Determine the (x, y) coordinate at the center of the cell enclosing the given text.  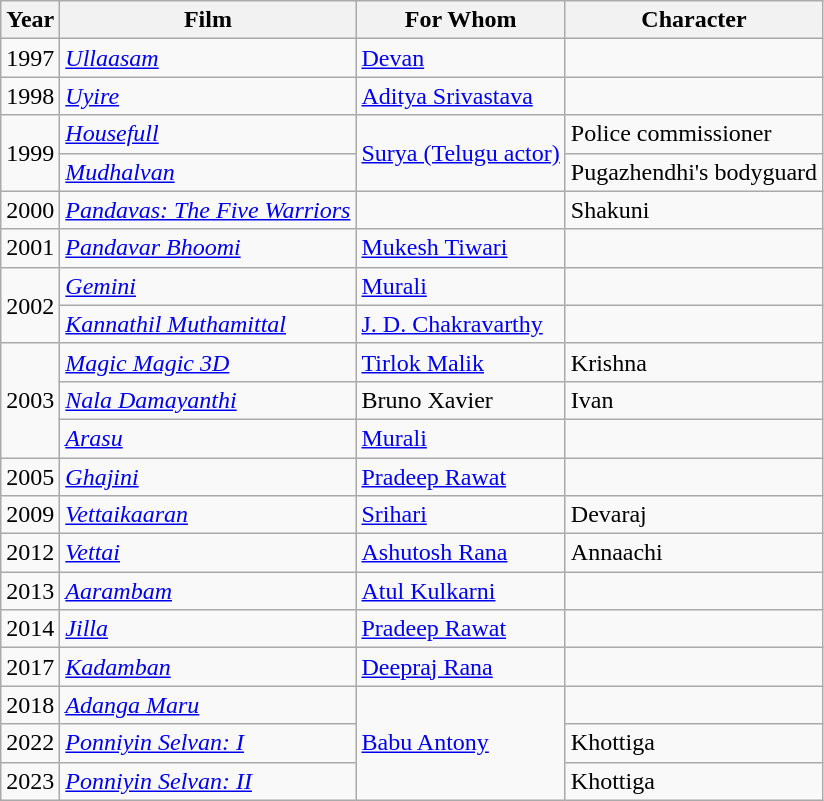
Ponniyin Selvan: II (208, 781)
Pugazhendhi's bodyguard (694, 172)
Atul Kulkarni (460, 591)
2017 (30, 667)
Vettaikaaran (208, 515)
Ullaasam (208, 58)
2014 (30, 629)
Devaraj (694, 515)
Ivan (694, 400)
2022 (30, 743)
2000 (30, 210)
Jilla (208, 629)
1998 (30, 96)
Vettai (208, 553)
Aarambam (208, 591)
2003 (30, 400)
Krishna (694, 362)
Pandavas: The Five Warriors (208, 210)
Year (30, 20)
Surya (Telugu actor) (460, 153)
2013 (30, 591)
Police commissioner (694, 134)
Tirlok Malik (460, 362)
Film (208, 20)
Shakuni (694, 210)
For Whom (460, 20)
Kadamban (208, 667)
Character (694, 20)
Mudhalvan (208, 172)
Magic Magic 3D (208, 362)
Ponniyin Selvan: I (208, 743)
Srihari (460, 515)
Babu Antony (460, 743)
2018 (30, 705)
1999 (30, 153)
Bruno Xavier (460, 400)
Gemini (208, 286)
1997 (30, 58)
Deepraj Rana (460, 667)
Annaachi (694, 553)
2009 (30, 515)
Adanga Maru (208, 705)
Pandavar Bhoomi (208, 248)
Housefull (208, 134)
2002 (30, 305)
Aditya Srivastava (460, 96)
2023 (30, 781)
2012 (30, 553)
Arasu (208, 438)
J. D. Chakravarthy (460, 324)
Ashutosh Rana (460, 553)
Devan (460, 58)
Nala Damayanthi (208, 400)
2001 (30, 248)
2005 (30, 477)
Ghajini (208, 477)
Mukesh Tiwari (460, 248)
Kannathil Muthamittal (208, 324)
Uyire (208, 96)
